Find where the given text appears and provide that cell's center as [X, Y] coordinate. 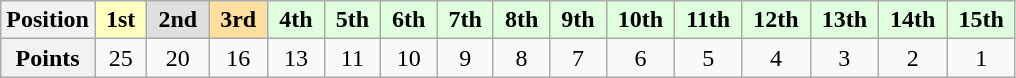
3rd [238, 20]
Points [48, 58]
13th [844, 20]
10 [409, 58]
9th [578, 20]
1st [120, 20]
3 [844, 58]
16 [238, 58]
8th [521, 20]
7th [465, 20]
7 [578, 58]
4 [776, 58]
2nd [178, 20]
Position [48, 20]
6 [640, 58]
5 [708, 58]
25 [120, 58]
4th [296, 20]
14th [913, 20]
12th [776, 20]
20 [178, 58]
8 [521, 58]
15th [981, 20]
1 [981, 58]
13 [296, 58]
2 [913, 58]
6th [409, 20]
11 [352, 58]
11th [708, 20]
9 [465, 58]
5th [352, 20]
10th [640, 20]
